For the text-containing cell, return its midpoint in [X, Y] coordinate format. 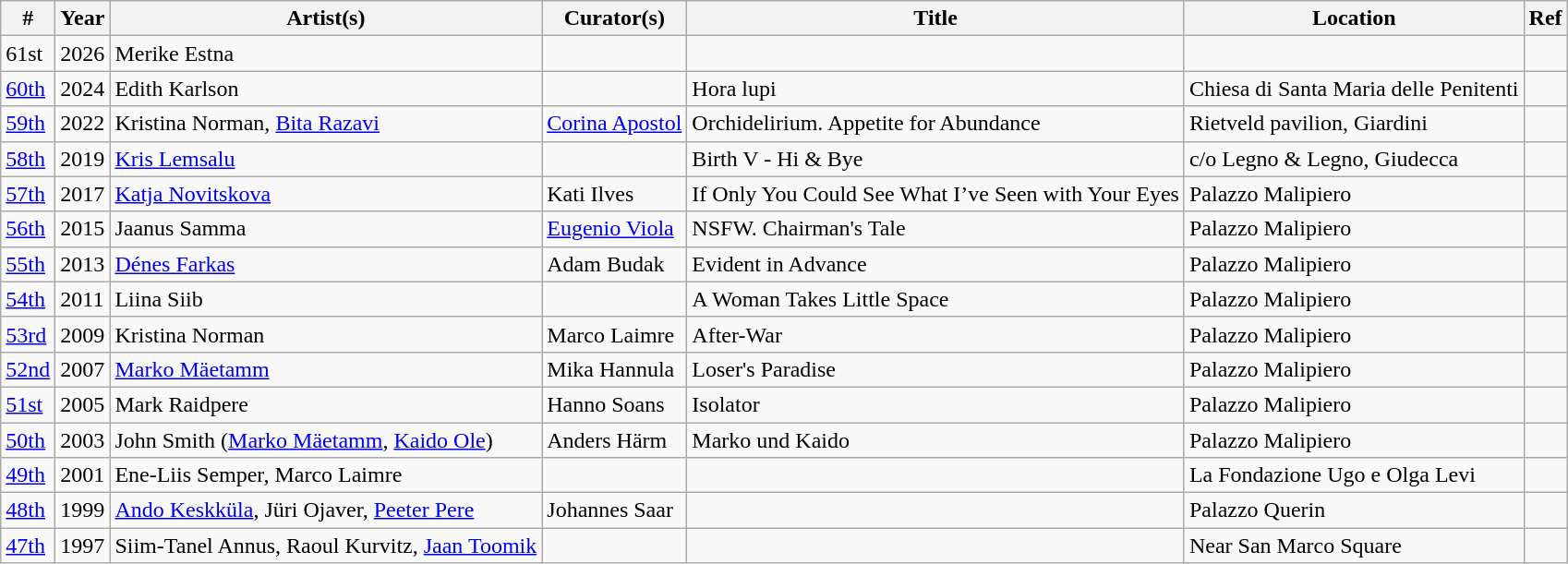
Location [1354, 18]
Title [936, 18]
Liina Siib [326, 299]
Marko und Kaido [936, 440]
59th [28, 124]
2017 [83, 194]
60th [28, 89]
2015 [83, 229]
Evident in Advance [936, 264]
52nd [28, 369]
Artist(s) [326, 18]
Birth V - Hi & Bye [936, 159]
48th [28, 510]
61st [28, 54]
Eugenio Viola [615, 229]
58th [28, 159]
# [28, 18]
2026 [83, 54]
54th [28, 299]
Marco Laimre [615, 334]
47th [28, 546]
Ando Keskküla, Jüri Ojaver, Peeter Pere [326, 510]
2013 [83, 264]
2009 [83, 334]
NSFW. Chairman's Tale [936, 229]
Kris Lemsalu [326, 159]
Siim-Tanel Annus, Raoul Kurvitz, Jaan Toomik [326, 546]
Kristina Norman, Bita Razavi [326, 124]
Ene-Liis Semper, Marco Laimre [326, 475]
Edith Karlson [326, 89]
Katja Novitskova [326, 194]
Curator(s) [615, 18]
Anders Härm [615, 440]
49th [28, 475]
56th [28, 229]
57th [28, 194]
51st [28, 404]
John Smith (Marko Mäetamm, Kaido Ole) [326, 440]
Corina Apostol [615, 124]
c/o Legno & Legno, Giudecca [1354, 159]
1999 [83, 510]
1997 [83, 546]
2001 [83, 475]
Merike Estna [326, 54]
Johannes Saar [615, 510]
If Only You Could See What I’ve Seen with Your Eyes [936, 194]
Dénes Farkas [326, 264]
2011 [83, 299]
50th [28, 440]
Year [83, 18]
La Fondazione Ugo e Olga Levi [1354, 475]
Chiesa di Santa Maria delle Penitenti [1354, 89]
53rd [28, 334]
Kristina Norman [326, 334]
Rietveld pavilion, Giardini [1354, 124]
Ref [1546, 18]
Adam Budak [615, 264]
After-War [936, 334]
Orchidelirium. Appetite for Abundance [936, 124]
Kati Ilves [615, 194]
2019 [83, 159]
55th [28, 264]
2007 [83, 369]
Near San Marco Square [1354, 546]
Mark Raidpere [326, 404]
Hora lupi [936, 89]
A Woman Takes Little Space [936, 299]
Palazzo Querin [1354, 510]
2022 [83, 124]
Hanno Soans [615, 404]
2024 [83, 89]
2005 [83, 404]
2003 [83, 440]
Loser's Paradise [936, 369]
Marko Mäetamm [326, 369]
Isolator [936, 404]
Jaanus Samma [326, 229]
Mika Hannula [615, 369]
